Locate the cell with the specified text and output its [x, y] center coordinate. 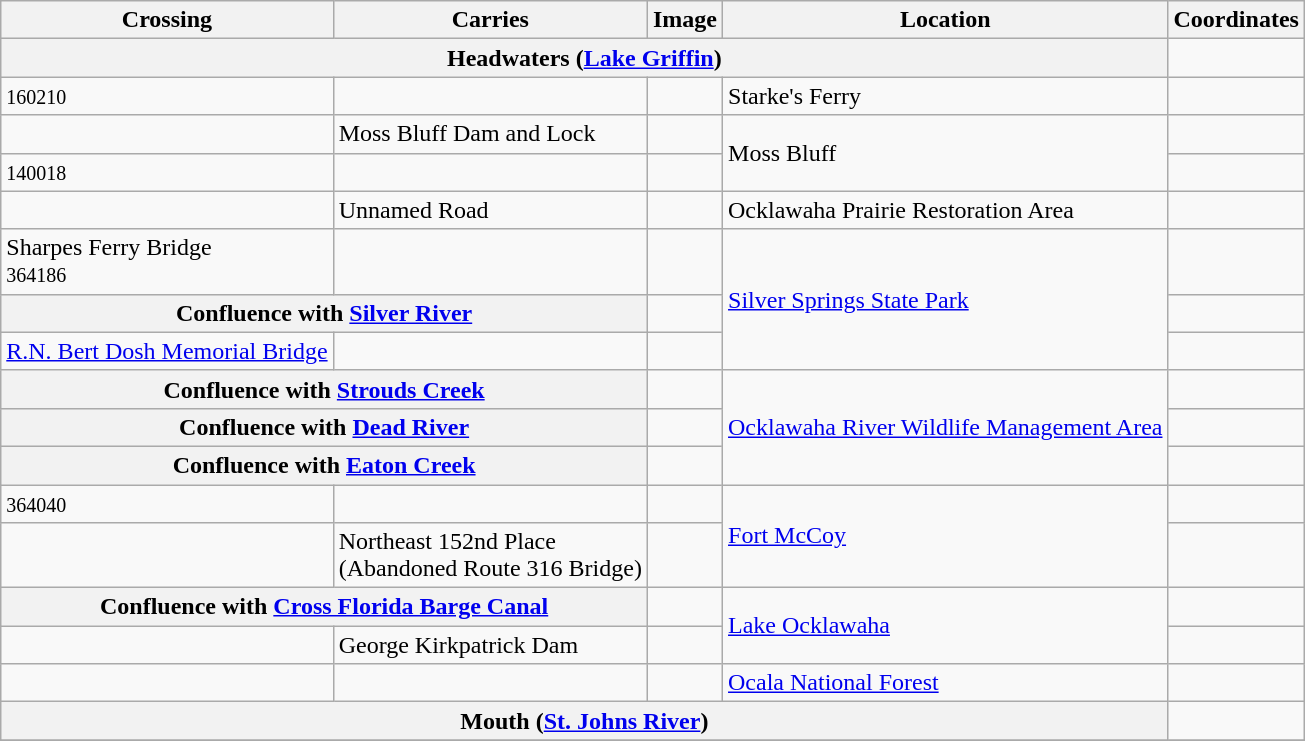
160210 [167, 96]
Mouth (St. Johns River) [584, 721]
Silver Springs State Park [946, 300]
Confluence with Cross Florida Barge Canal [324, 607]
Ocklawaha River Wildlife Management Area [946, 427]
Lake Ocklawaha [946, 626]
George Kirkpatrick Dam [490, 645]
Location [946, 20]
Confluence with Eaton Creek [324, 465]
364040 [167, 503]
Fort McCoy [946, 536]
Moss Bluff [946, 153]
140018 [167, 172]
Confluence with Strouds Creek [324, 389]
Coordinates [1236, 20]
Carries [490, 20]
Starke's Ferry [946, 96]
Sharpes Ferry Bridge364186 [167, 262]
Confluence with Silver River [324, 313]
Unnamed Road [490, 210]
Image [684, 20]
Ocklawaha Prairie Restoration Area [946, 210]
Headwaters (Lake Griffin) [584, 58]
Confluence with Dead River [324, 427]
Crossing [167, 20]
Moss Bluff Dam and Lock [490, 134]
Northeast 152nd Place(Abandoned Route 316 Bridge) [490, 556]
Ocala National Forest [946, 683]
R.N. Bert Dosh Memorial Bridge [167, 351]
